For the text-containing cell, return its midpoint in (X, Y) coordinate format. 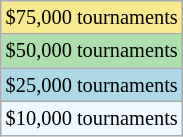
$50,000 tournaments (92, 51)
$10,000 tournaments (92, 118)
$75,000 tournaments (92, 17)
$25,000 tournaments (92, 85)
